From the cell containing the given text, extract its center point as (x, y) coordinate. 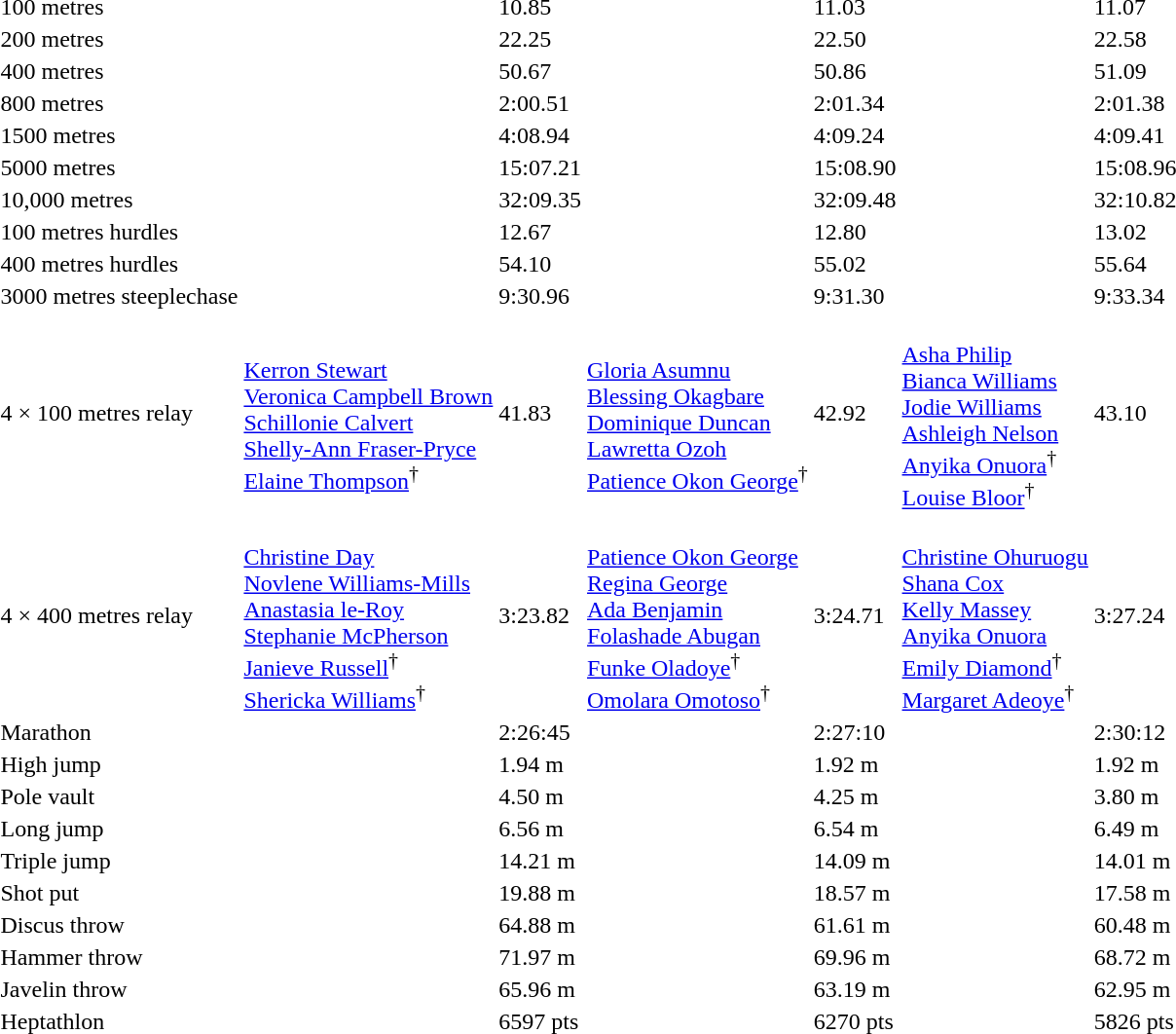
Christine DayNovlene Williams-MillsAnastasia le-RoyStephanie McPhersonJanieve Russell†Shericka Williams† (368, 615)
2:01.34 (855, 103)
65.96 m (540, 990)
22.25 (540, 39)
61.61 m (855, 926)
12.80 (855, 232)
50.86 (855, 71)
15:07.21 (540, 167)
1.92 m (855, 765)
4.50 m (540, 797)
Christine OhuruoguShana CoxKelly MasseyAnyika OnuoraEmily Diamond†Margaret Adeoye† (995, 615)
41.83 (540, 413)
15:08.90 (855, 167)
18.57 m (855, 894)
6.56 m (540, 830)
50.67 (540, 71)
Asha PhilipBianca WilliamsJodie WilliamsAshleigh NelsonAnyika Onuora†Louise Bloor† (995, 413)
19.88 m (540, 894)
69.96 m (855, 958)
9:31.30 (855, 296)
14.21 m (540, 862)
54.10 (540, 264)
64.88 m (540, 926)
2:27:10 (855, 733)
Gloria AsumnuBlessing OkagbareDominique DuncanLawretta OzohPatience Okon George† (698, 413)
22.50 (855, 39)
55.02 (855, 264)
63.19 m (855, 990)
Kerron StewartVeronica Campbell BrownSchillonie CalvertShelly-Ann Fraser-PryceElaine Thompson† (368, 413)
2:26:45 (540, 733)
1.94 m (540, 765)
Patience Okon GeorgeRegina GeorgeAda BenjaminFolashade AbuganFunke Oladoye†Omolara Omotoso† (698, 615)
3:23.82 (540, 615)
4.25 m (855, 797)
12.67 (540, 232)
4:08.94 (540, 135)
32:09.35 (540, 200)
14.09 m (855, 862)
9:30.96 (540, 296)
3:24.71 (855, 615)
6.54 m (855, 830)
32:09.48 (855, 200)
71.97 m (540, 958)
2:00.51 (540, 103)
42.92 (855, 413)
4:09.24 (855, 135)
